Detect which cell encompasses the target text, then output its [x, y] center coordinate. 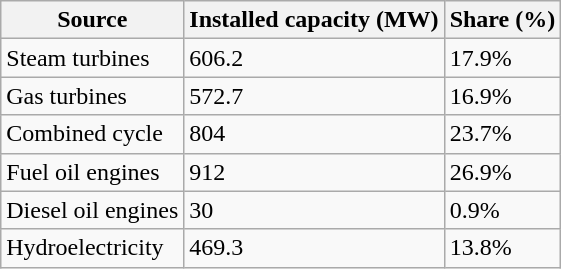
30 [314, 210]
Source [92, 20]
606.2 [314, 58]
13.8% [502, 248]
804 [314, 134]
469.3 [314, 248]
Diesel oil engines [92, 210]
Gas turbines [92, 96]
Hydroelectricity [92, 248]
17.9% [502, 58]
16.9% [502, 96]
Share (%) [502, 20]
0.9% [502, 210]
23.7% [502, 134]
Installed capacity (MW) [314, 20]
Combined cycle [92, 134]
912 [314, 172]
26.9% [502, 172]
572.7 [314, 96]
Fuel oil engines [92, 172]
Steam turbines [92, 58]
